From the cell containing the given text, extract its center point as [x, y] coordinate. 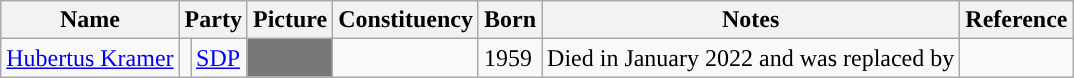
SDP [218, 58]
1959 [510, 58]
Party [213, 20]
Born [510, 20]
Hubertus Kramer [90, 58]
Picture [290, 20]
Died in January 2022 and was replaced by [751, 58]
Notes [751, 20]
Constituency [406, 20]
Reference [1016, 20]
Name [90, 20]
